Identify which cell holds the provided text, then report its [X, Y] central coordinate. 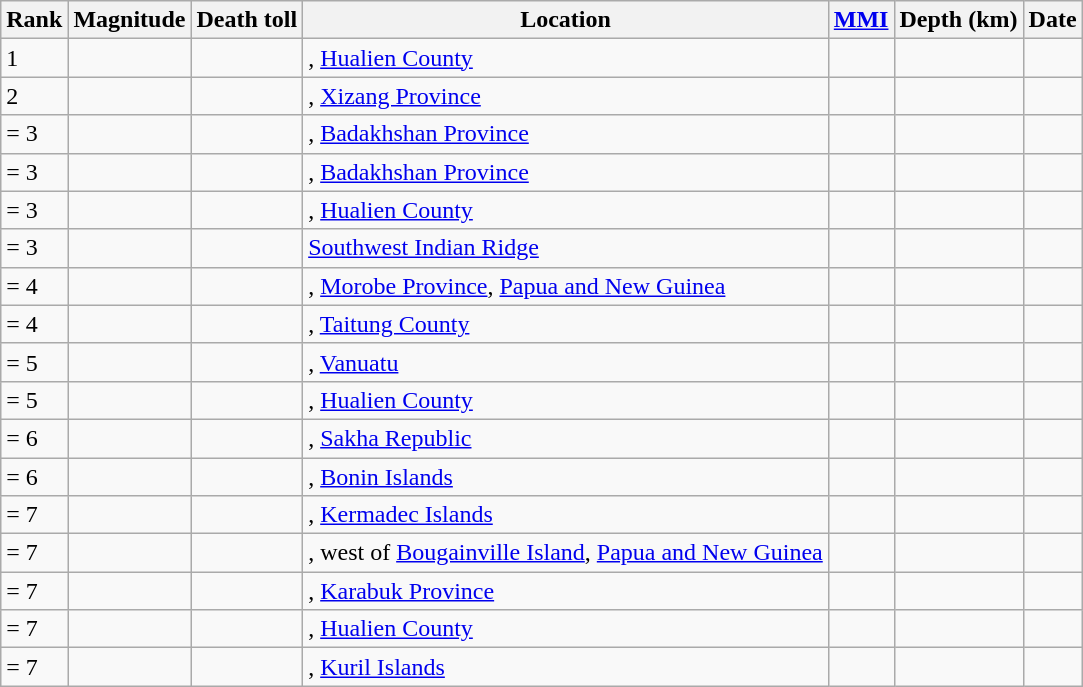
, Kuril Islands [566, 667]
, Kermadec Islands [566, 515]
Date [1052, 20]
MMI [861, 20]
Southwest Indian Ridge [566, 248]
, Taitung County [566, 324]
, Sakha Republic [566, 438]
Death toll [247, 20]
Rank [34, 20]
Magnitude [130, 20]
Depth (km) [958, 20]
, Vanuatu [566, 362]
, Karabuk Province [566, 591]
1 [34, 58]
, Xizang Province [566, 96]
Location [566, 20]
, Morobe Province, Papua and New Guinea [566, 286]
, Bonin Islands [566, 477]
2 [34, 96]
, west of Bougainville Island, Papua and New Guinea [566, 553]
